Return the (x, y) coordinate for the center point of the cell that contains the specified text.  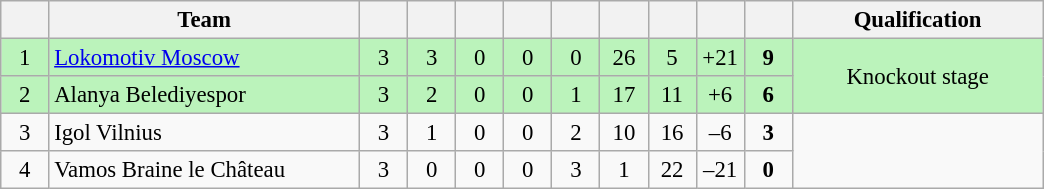
–21 (720, 170)
Lokomotiv Moscow (204, 58)
Qualification (918, 20)
+21 (720, 58)
5 (672, 58)
Knockout stage (918, 76)
Team (204, 20)
Vamos Braine le Château (204, 170)
6 (768, 95)
Igol Vilnius (204, 133)
4 (25, 170)
16 (672, 133)
9 (768, 58)
–6 (720, 133)
26 (624, 58)
Alanya Belediyespor (204, 95)
22 (672, 170)
11 (672, 95)
+6 (720, 95)
17 (624, 95)
10 (624, 133)
